Scan for the cell matching the given text and deliver its (x, y) coordinate at center. 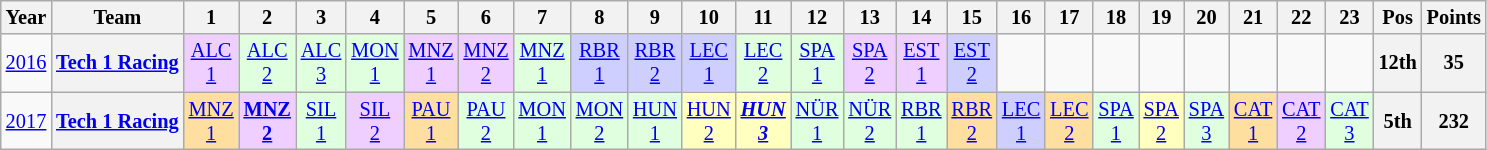
1 (212, 17)
232 (1454, 121)
ALC2 (268, 63)
SIL2 (374, 121)
3 (321, 17)
8 (600, 17)
14 (921, 17)
CAT3 (1349, 121)
Year (26, 17)
22 (1301, 17)
5 (432, 17)
NÜR1 (818, 121)
12 (818, 17)
SPA3 (1206, 121)
11 (764, 17)
4 (374, 17)
NÜR2 (870, 121)
Pos (1398, 17)
CAT2 (1301, 121)
7 (542, 17)
PAU2 (486, 121)
MON2 (600, 121)
18 (1116, 17)
5th (1398, 121)
35 (1454, 63)
SIL1 (321, 121)
9 (655, 17)
2017 (26, 121)
16 (1021, 17)
13 (870, 17)
23 (1349, 17)
20 (1206, 17)
17 (1069, 17)
ALC3 (321, 63)
21 (1253, 17)
EST1 (921, 63)
6 (486, 17)
10 (709, 17)
HUN2 (709, 121)
HUN1 (655, 121)
19 (1162, 17)
EST2 (972, 63)
ALC1 (212, 63)
12th (1398, 63)
PAU1 (432, 121)
HUN3 (764, 121)
2016 (26, 63)
15 (972, 17)
2 (268, 17)
Team (117, 17)
Points (1454, 17)
CAT1 (1253, 121)
